Scan for the cell matching the given text and deliver its (x, y) coordinate at center. 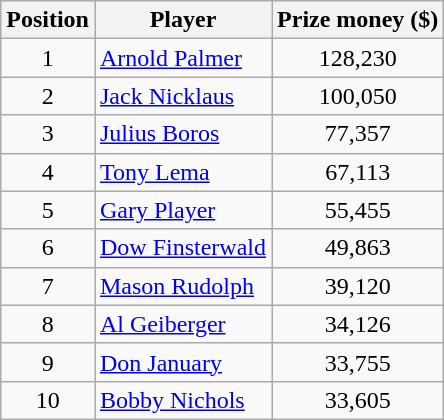
Arnold Palmer (182, 58)
3 (48, 134)
1 (48, 58)
Don January (182, 362)
39,120 (358, 286)
Tony Lema (182, 172)
67,113 (358, 172)
Al Geiberger (182, 324)
Jack Nicklaus (182, 96)
Player (182, 20)
4 (48, 172)
8 (48, 324)
Bobby Nichols (182, 400)
5 (48, 210)
77,357 (358, 134)
6 (48, 248)
Dow Finsterwald (182, 248)
128,230 (358, 58)
34,126 (358, 324)
49,863 (358, 248)
33,605 (358, 400)
Julius Boros (182, 134)
Position (48, 20)
Mason Rudolph (182, 286)
55,455 (358, 210)
100,050 (358, 96)
10 (48, 400)
9 (48, 362)
7 (48, 286)
Prize money ($) (358, 20)
Gary Player (182, 210)
33,755 (358, 362)
2 (48, 96)
